Return the [X, Y] coordinate for the center point of the cell that contains the specified text.  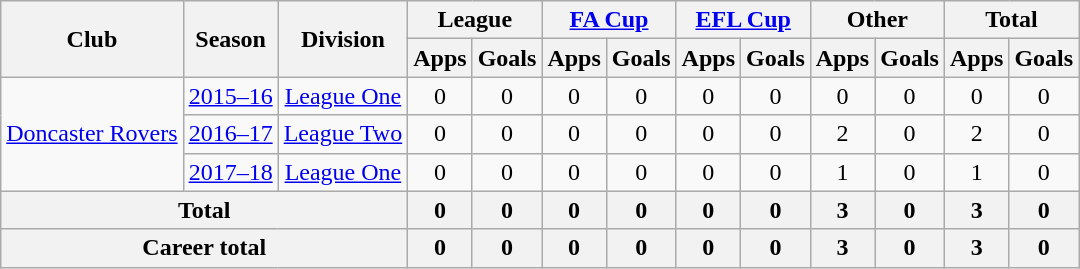
League Two [343, 134]
Division [343, 39]
Doncaster Rovers [92, 134]
League [475, 20]
2015–16 [230, 96]
FA Cup [609, 20]
Career total [204, 248]
2016–17 [230, 134]
2017–18 [230, 172]
Club [92, 39]
Other [877, 20]
Season [230, 39]
EFL Cup [743, 20]
